Scan for the cell matching the given text and deliver its (X, Y) coordinate at center. 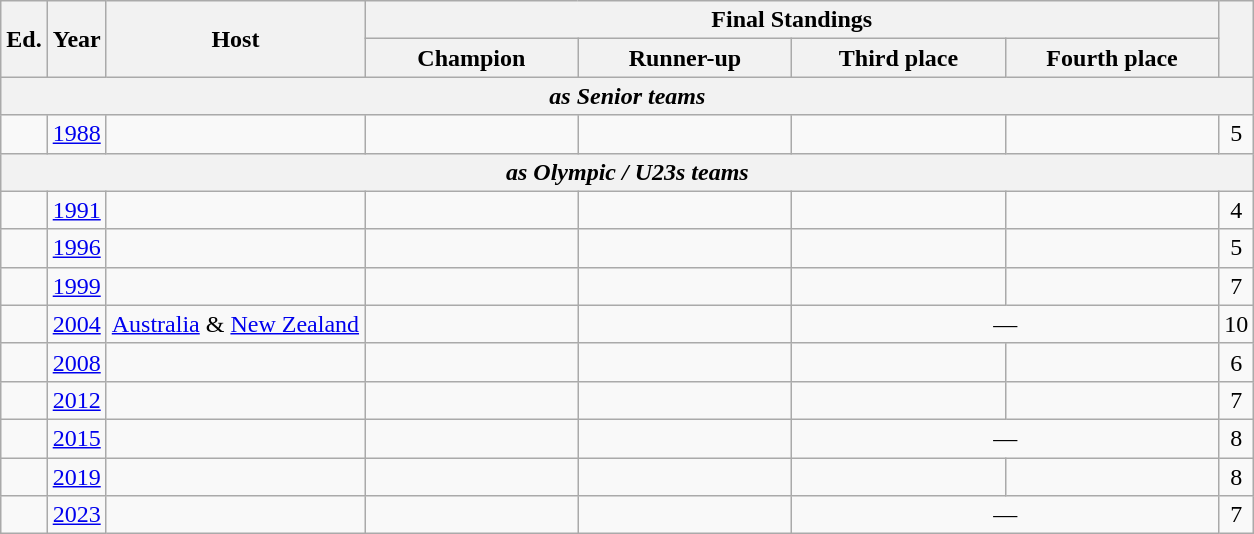
4 (1236, 210)
2012 (76, 400)
1996 (76, 248)
Champion (472, 58)
2019 (76, 477)
Runner-up (685, 58)
Third place (899, 58)
2015 (76, 438)
1991 (76, 210)
Australia & New Zealand (235, 324)
1999 (76, 286)
as Olympic / U23s teams (628, 172)
Ed. (24, 39)
Host (235, 39)
1988 (76, 134)
10 (1236, 324)
6 (1236, 362)
2023 (76, 515)
Fourth place (1112, 58)
Final Standings (792, 20)
2008 (76, 362)
2004 (76, 324)
Year (76, 39)
as Senior teams (628, 96)
